From the cell containing the given text, extract its center point as [x, y] coordinate. 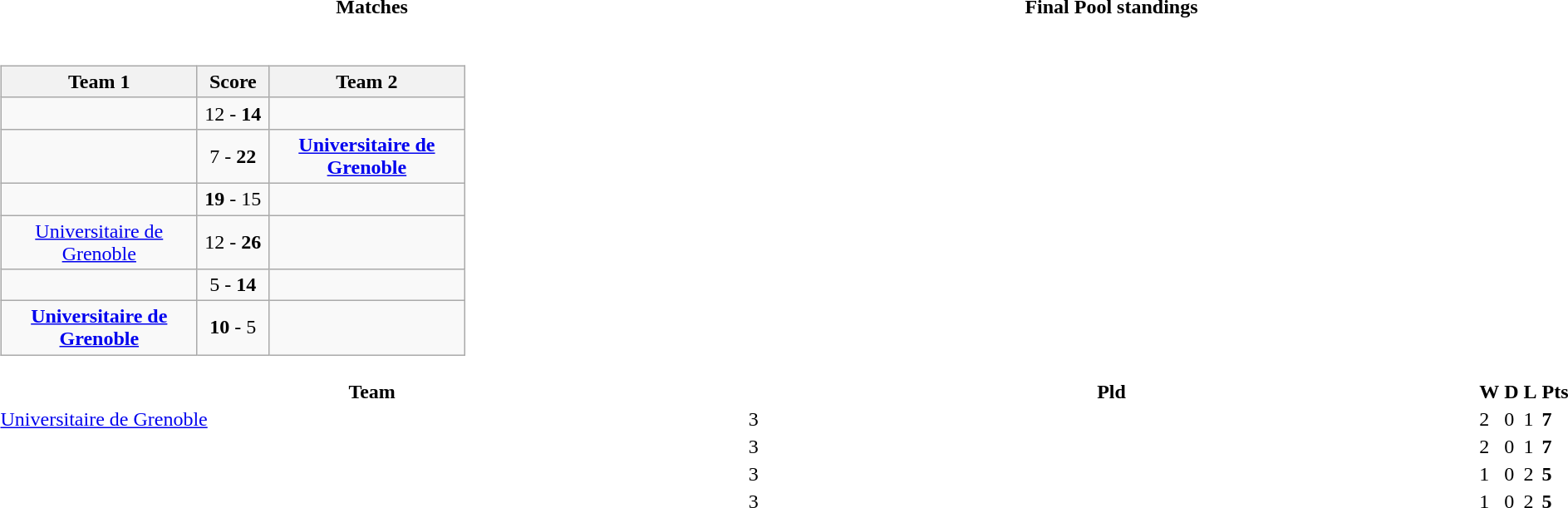
Pld [1111, 392]
Team 2 [366, 81]
D [1511, 392]
12 - 26 [233, 241]
W [1489, 392]
7 - 22 [233, 156]
19 - 15 [233, 199]
10 - 5 [233, 328]
Score [233, 81]
L [1531, 392]
5 - 14 [233, 285]
Team 1 [99, 81]
12 - 14 [233, 113]
